Determine the [x, y] coordinate at the center of the cell enclosing the given text.  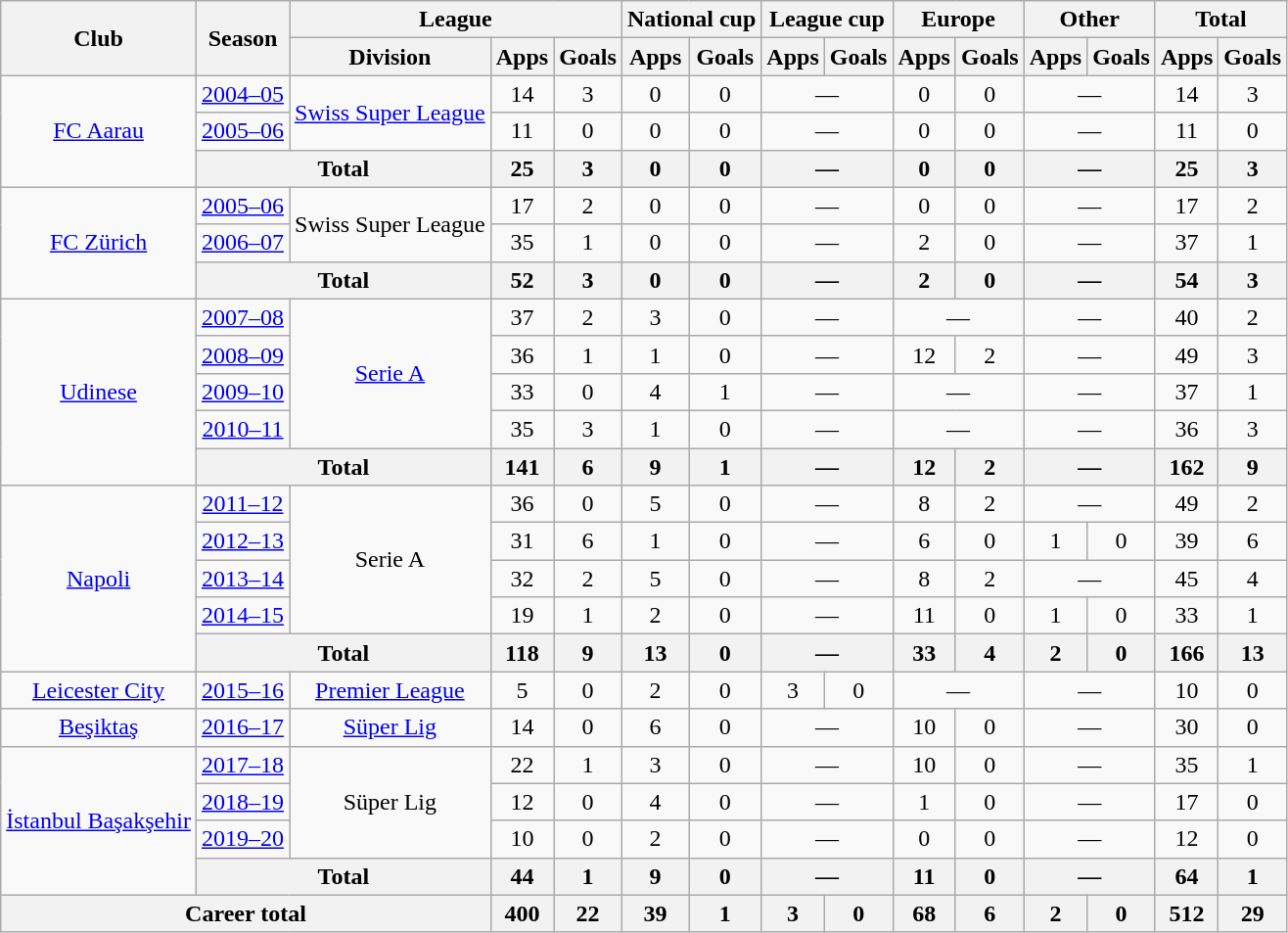
2004–05 [243, 94]
64 [1186, 876]
2014–15 [243, 616]
Season [243, 38]
2007–08 [243, 317]
141 [522, 467]
2019–20 [243, 839]
19 [522, 616]
Club [99, 38]
Career total [246, 913]
2015–16 [243, 690]
45 [1186, 579]
2018–19 [243, 802]
29 [1253, 913]
FC Zürich [99, 243]
2006–07 [243, 243]
400 [522, 913]
30 [1186, 727]
Udinese [99, 392]
National cup [691, 20]
118 [522, 653]
FC Aarau [99, 131]
2012–13 [243, 541]
2013–14 [243, 579]
2010–11 [243, 429]
68 [924, 913]
2008–09 [243, 354]
League cup [827, 20]
40 [1186, 317]
44 [522, 876]
2017–18 [243, 765]
Division [391, 57]
52 [522, 280]
Beşiktaş [99, 727]
166 [1186, 653]
162 [1186, 467]
Premier League [391, 690]
54 [1186, 280]
2016–17 [243, 727]
512 [1186, 913]
2009–10 [243, 392]
Leicester City [99, 690]
32 [522, 579]
İstanbul Başakşehir [99, 820]
Europe [958, 20]
31 [522, 541]
Napoli [99, 579]
2011–12 [243, 504]
Other [1089, 20]
League [456, 20]
